Find where the given text appears and provide that cell's center as [x, y] coordinate. 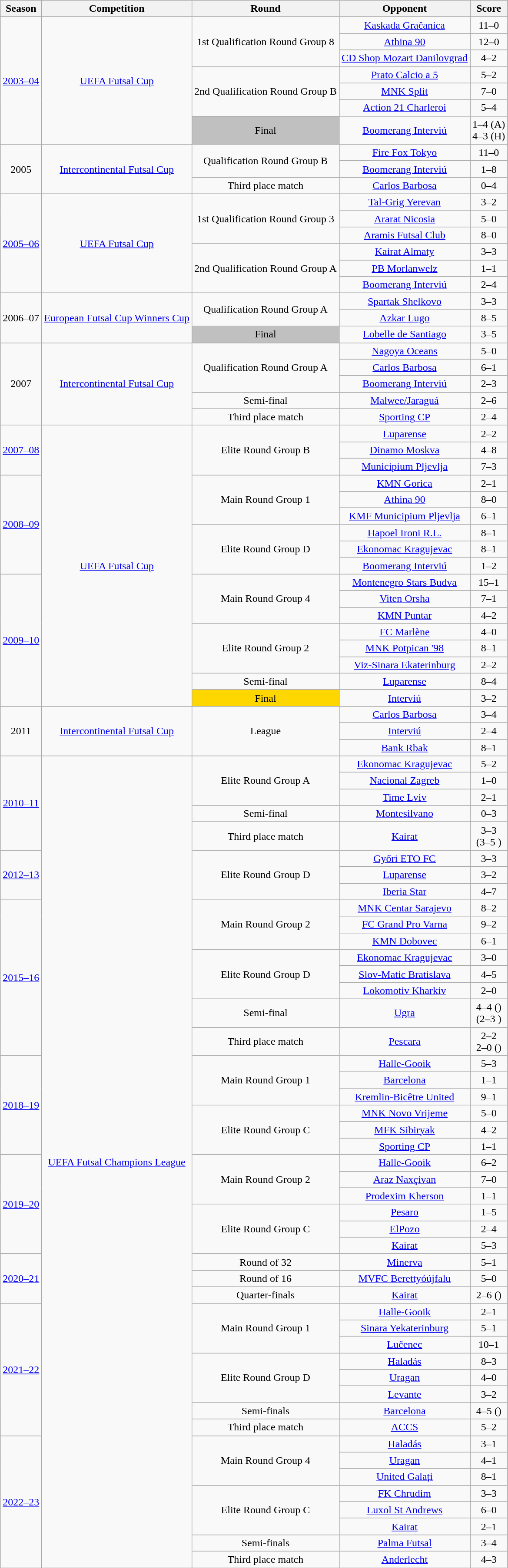
Competition [117, 9]
1–2 [489, 566]
Kaskada Gračanica [404, 25]
2021–22 [21, 1370]
3–0 [489, 957]
1st Qualification Round Group 3 [265, 218]
FC Grand Pro Varna [404, 924]
Season [21, 9]
2012–13 [21, 875]
4–4 ()(2–3 ) [489, 1013]
MNK Centar Sarajevo [404, 908]
2020–21 [21, 1278]
9–2 [489, 924]
2–3 [489, 384]
7–1 [489, 599]
MFK Sibiryak [404, 1130]
Lobelle de Santiago [404, 334]
Ararat Nicosia [404, 218]
Levante [404, 1394]
MVFC Berettyóújfalu [404, 1278]
2–0 [489, 990]
6–2 [489, 1163]
2–6 () [489, 1295]
4–7 [489, 891]
KMN Gorica [404, 483]
10–1 [489, 1345]
Qualification Round Group B [265, 161]
FC Marlène [404, 632]
Kremlin-Bicêtre United [404, 1097]
Viten Orsha [404, 599]
ACCS [404, 1427]
2005 [21, 169]
4–5 [489, 974]
Ugra [404, 1013]
Round of 16 [265, 1278]
Quarter-finals [265, 1295]
1–8 [489, 169]
UEFA Futsal Champions League [117, 1162]
2011 [21, 731]
1–5 [489, 1212]
Opponent [404, 9]
ElPozo [404, 1229]
0–4 [489, 185]
Score [489, 9]
PB Morlanwelz [404, 268]
Action 21 Charleroi [404, 108]
Montenegro Stars Budva [404, 582]
4–5 () [489, 1411]
Minerva [404, 1262]
Prodexim Kherson [404, 1196]
KMN Dobovec [404, 941]
Lučenec [404, 1345]
2009–10 [21, 640]
Lokomotiv Kharkiv [404, 990]
Round [265, 9]
8–3 [489, 1361]
2019–20 [21, 1204]
2003–04 [21, 81]
MNK Novo Vrijeme [404, 1113]
2005–06 [21, 243]
3–1 [489, 1444]
2008–09 [21, 525]
9–1 [489, 1097]
8–2 [489, 908]
KMN Puntar [404, 615]
7–3 [489, 466]
2010–11 [21, 803]
3–3(3–5 ) [489, 836]
0–3 [489, 814]
12–0 [489, 42]
4–8 [489, 450]
8–5 [489, 318]
2006–07 [21, 318]
Palma Futsal [404, 1543]
Luxol St Andrews [404, 1510]
1st Qualification Round Group 8 [265, 42]
2nd Qualification Round Group A [265, 268]
MNK Split [404, 91]
Viz-Sinara Ekaterinburg [404, 665]
Anderlecht [404, 1559]
Kairat Almaty [404, 252]
2nd Qualification Round Group B [265, 91]
Elite Round Group B [265, 450]
League [265, 731]
Elite Round Group A [265, 781]
2022–23 [21, 1502]
15–1 [489, 582]
2–22–0 () [489, 1041]
2015–16 [21, 977]
Pescara [404, 1041]
2–6 [489, 400]
Spartak Shelkovo [404, 301]
Iberia Star [404, 891]
Pesaro [404, 1212]
6–0 [489, 1510]
Nacional Zagreb [404, 781]
Malwee/Jaraguá [404, 400]
Bank Rbak [404, 747]
1–4 (A)4–3 (H) [489, 130]
Time Lviv [404, 797]
4–1 [489, 1460]
Tal-Grig Yerevan [404, 202]
4–3 [489, 1559]
CD Shop Mozart Danilovgrad [404, 58]
European Futsal Cup Winners Cup [117, 318]
1–0 [489, 781]
Round of 32 [265, 1262]
Elite Round Group 2 [265, 648]
Montesilvano [404, 814]
8–4 [489, 681]
MNK Potpican '98 [404, 648]
3–5 [489, 334]
2007–08 [21, 450]
Azkar Lugo [404, 318]
FK Chrudim [404, 1493]
KMF Municipium Pljevlja [404, 516]
Dinamo Moskva [404, 450]
Fire Fox Tokyo [404, 152]
Győri ETO FC [404, 858]
2018–19 [21, 1105]
Prato Calcio a 5 [404, 75]
Nagoya Oceans [404, 351]
Hapoel Ironi R.L. [404, 533]
United Galați [404, 1477]
2007 [21, 384]
5–4 [489, 108]
Sinara Yekaterinburg [404, 1328]
Municipium Pljevlja [404, 466]
Aramis Futsal Club [404, 235]
Araz Naxçivan [404, 1179]
Slov-Matic Bratislava [404, 974]
